Capture the cell that displays the provided text and extract its (X, Y) central coordinate. 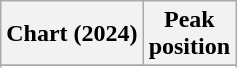
Chart (2024) (72, 34)
Peakposition (189, 34)
